Output the [X, Y] coordinate of the center of the cell containing the given text.  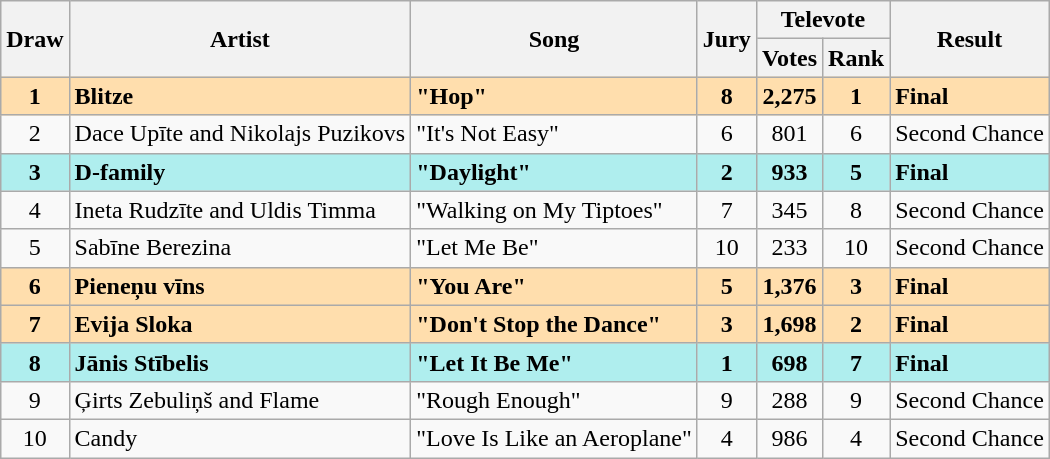
2,275 [789, 96]
"Rough Enough" [554, 400]
345 [789, 210]
Ģirts Zebuliņš and Flame [240, 400]
288 [789, 400]
Jānis Stībelis [240, 362]
Votes [789, 58]
Jury [726, 39]
D-family [240, 172]
Televote [822, 20]
"Daylight" [554, 172]
"Let It Be Me" [554, 362]
1,376 [789, 286]
"Let Me Be" [554, 248]
801 [789, 134]
Sabīne Berezina [240, 248]
Rank [856, 58]
986 [789, 438]
Draw [35, 39]
Pieneņu vīns [240, 286]
"Don't Stop the Dance" [554, 324]
"You Are" [554, 286]
Result [970, 39]
Evija Sloka [240, 324]
Candy [240, 438]
Ineta Rudzīte and Uldis Timma [240, 210]
Dace Upīte and Nikolajs Puzikovs [240, 134]
Song [554, 39]
Blitze [240, 96]
698 [789, 362]
1,698 [789, 324]
"It's Not Easy" [554, 134]
933 [789, 172]
233 [789, 248]
"Hop" [554, 96]
"Walking on My Tiptoes" [554, 210]
Artist [240, 39]
"Love Is Like an Aeroplane" [554, 438]
